Provide the (x, y) coordinate of the cell's center where the given text is located.  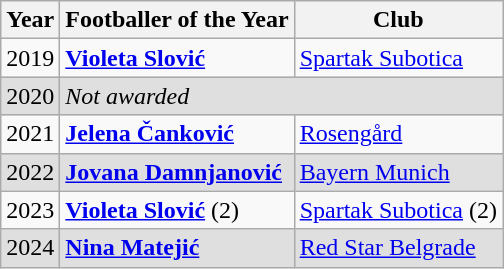
Jovana Damnjanović (177, 172)
Red Star Belgrade (398, 248)
Nina Matejić (177, 248)
2022 (30, 172)
Not awarded (282, 96)
2024 (30, 248)
2023 (30, 210)
Jelena Čanković (177, 134)
Violeta Slović (177, 58)
Spartak Subotica (2) (398, 210)
Footballer of the Year (177, 20)
Bayern Munich (398, 172)
Club (398, 20)
2020 (30, 96)
Year (30, 20)
2019 (30, 58)
Rosengård (398, 134)
Spartak Subotica (398, 58)
Violeta Slović (2) (177, 210)
2021 (30, 134)
